Detect which cell encompasses the target text, then output its [X, Y] center coordinate. 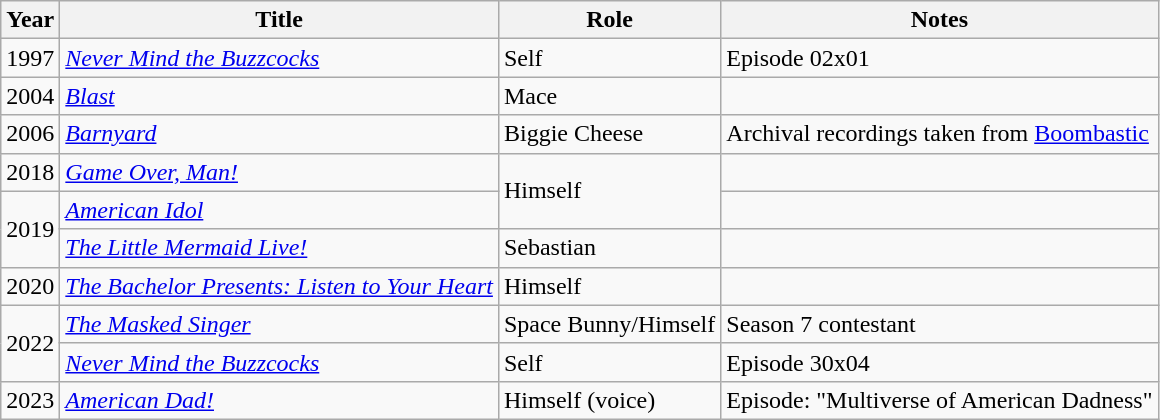
Notes [940, 20]
Himself (voice) [609, 400]
Mace [609, 96]
Year [30, 20]
American Dad! [280, 400]
2020 [30, 286]
Space Bunny/Himself [609, 324]
The Bachelor Presents: Listen to Your Heart [280, 286]
Blast [280, 96]
Season 7 contestant [940, 324]
2023 [30, 400]
1997 [30, 58]
The Little Mermaid Live! [280, 248]
Sebastian [609, 248]
Episode 30x04 [940, 362]
Biggie Cheese [609, 134]
Barnyard [280, 134]
Title [280, 20]
Game Over, Man! [280, 172]
Episode 02x01 [940, 58]
Role [609, 20]
2022 [30, 343]
American Idol [280, 210]
The Masked Singer [280, 324]
Archival recordings taken from Boombastic [940, 134]
2006 [30, 134]
Episode: "Multiverse of American Dadness" [940, 400]
2018 [30, 172]
2004 [30, 96]
2019 [30, 229]
